Return the [x, y] coordinate for the center point of the cell that contains the specified text.  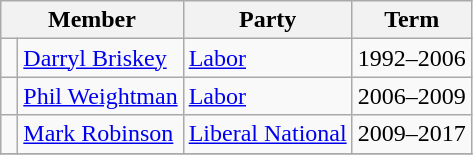
Party [268, 20]
Member [92, 20]
Mark Robinson [100, 134]
Darryl Briskey [100, 58]
2009–2017 [412, 134]
Term [412, 20]
2006–2009 [412, 96]
Phil Weightman [100, 96]
1992–2006 [412, 58]
Liberal National [268, 134]
